Extract the [x, y] coordinate from the center of the cell holding the provided text.  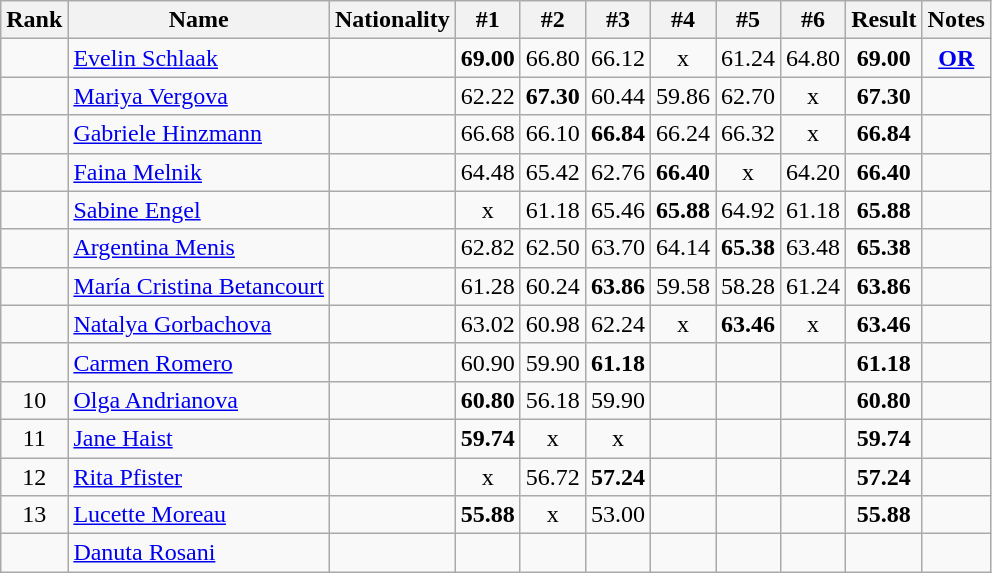
64.48 [488, 172]
Natalya Gorbachova [199, 324]
Faina Melnik [199, 172]
Rita Pfister [199, 477]
Olga Andrianova [199, 400]
64.14 [682, 248]
66.80 [552, 58]
58.28 [748, 286]
63.02 [488, 324]
#1 [488, 20]
#6 [814, 20]
Nationality [393, 20]
Evelin Schlaak [199, 58]
10 [34, 400]
63.48 [814, 248]
64.80 [814, 58]
65.46 [618, 210]
#3 [618, 20]
Jane Haist [199, 438]
Carmen Romero [199, 362]
Notes [956, 20]
Name [199, 20]
Rank [34, 20]
Gabriele Hinzmann [199, 134]
66.32 [748, 134]
56.18 [552, 400]
65.42 [552, 172]
61.28 [488, 286]
64.20 [814, 172]
62.50 [552, 248]
59.86 [682, 96]
13 [34, 515]
63.70 [618, 248]
#5 [748, 20]
#2 [552, 20]
62.22 [488, 96]
11 [34, 438]
#4 [682, 20]
66.68 [488, 134]
66.12 [618, 58]
62.24 [618, 324]
56.72 [552, 477]
66.10 [552, 134]
María Cristina Betancourt [199, 286]
60.98 [552, 324]
Result [884, 20]
Danuta Rosani [199, 553]
60.44 [618, 96]
Sabine Engel [199, 210]
60.90 [488, 362]
64.92 [748, 210]
59.58 [682, 286]
62.70 [748, 96]
OR [956, 58]
53.00 [618, 515]
12 [34, 477]
Argentina Menis [199, 248]
Mariya Vergova [199, 96]
66.24 [682, 134]
60.24 [552, 286]
Lucette Moreau [199, 515]
62.82 [488, 248]
62.76 [618, 172]
